Scan for the cell matching the given text and deliver its (x, y) coordinate at center. 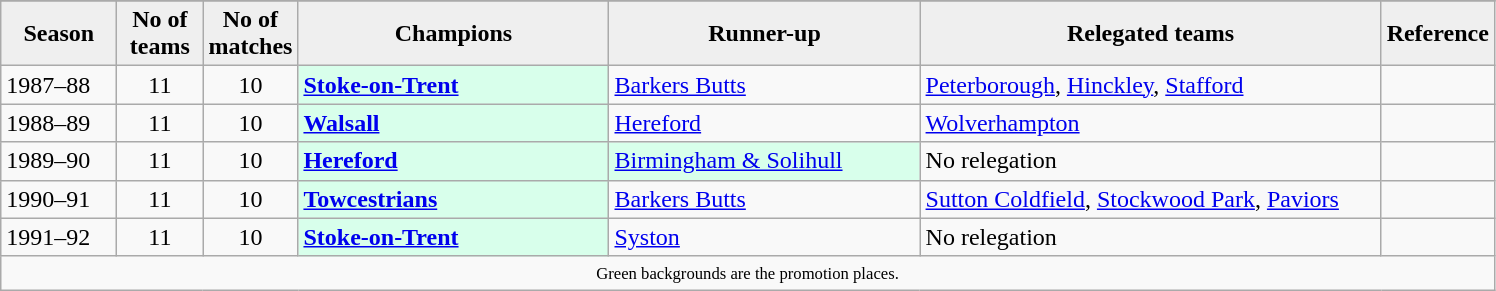
Champions (454, 34)
Birmingham & Solihull (764, 161)
1990–91 (59, 199)
Sutton Coldfield, Stockwood Park, Paviors (1150, 199)
No of matches (250, 34)
Peterborough, Hinckley, Stafford (1150, 85)
Towcestrians (454, 199)
No of teams (160, 34)
Green backgrounds are the promotion places. (748, 272)
Wolverhampton (1150, 123)
Relegated teams (1150, 34)
Reference (1438, 34)
1991–92 (59, 237)
1989–90 (59, 161)
Runner-up (764, 34)
1987–88 (59, 85)
Season (59, 34)
Walsall (454, 123)
1988–89 (59, 123)
Syston (764, 237)
